Find where the given text appears and provide that cell's center as [X, Y] coordinate. 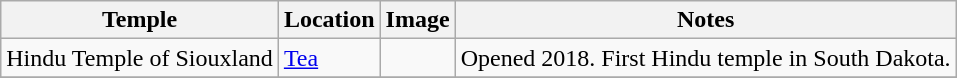
Temple [140, 20]
Location [329, 20]
Opened 2018. First Hindu temple in South Dakota. [706, 58]
Hindu Temple of Siouxland [140, 58]
Notes [706, 20]
Image [418, 20]
Tea [329, 58]
